Pinpoint the cell where the given text exists, returning its [x, y] midpoint coordinate. 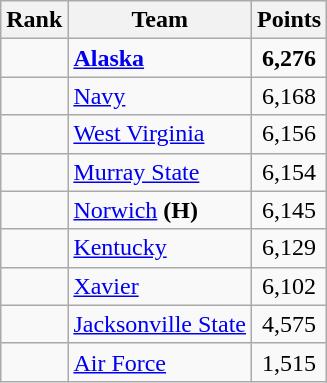
6,145 [290, 210]
Jacksonville State [160, 324]
6,156 [290, 134]
Air Force [160, 362]
Team [160, 20]
Norwich (H) [160, 210]
Navy [160, 96]
Kentucky [160, 248]
Murray State [160, 172]
6,102 [290, 286]
6,276 [290, 58]
Xavier [160, 286]
6,168 [290, 96]
Rank [34, 20]
1,515 [290, 362]
Alaska [160, 58]
West Virginia [160, 134]
4,575 [290, 324]
6,129 [290, 248]
6,154 [290, 172]
Points [290, 20]
